Return the (X, Y) coordinate for the center point of the cell that contains the specified text.  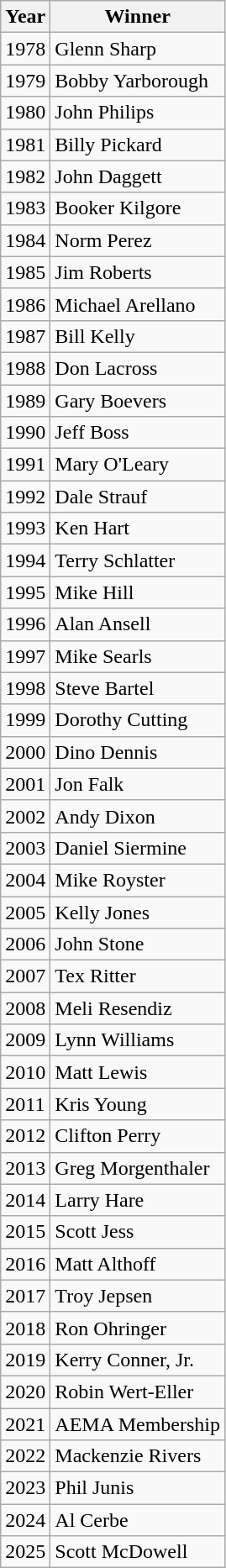
2008 (25, 1008)
Kerry Conner, Jr. (138, 1360)
Lynn Williams (138, 1040)
Alan Ansell (138, 624)
1996 (25, 624)
Kelly Jones (138, 912)
2023 (25, 1488)
2024 (25, 1520)
2014 (25, 1200)
Jeff Boss (138, 433)
Gary Boevers (138, 401)
1988 (25, 368)
1992 (25, 497)
Matt Lewis (138, 1072)
2021 (25, 1424)
1983 (25, 208)
Winner (138, 17)
2012 (25, 1136)
Daniel Siermine (138, 848)
1997 (25, 656)
2001 (25, 784)
Andy Dixon (138, 816)
1994 (25, 560)
Norm Perez (138, 240)
2013 (25, 1168)
Phil Junis (138, 1488)
AEMA Membership (138, 1424)
2017 (25, 1296)
1998 (25, 688)
Year (25, 17)
Tex Ritter (138, 976)
2025 (25, 1552)
2015 (25, 1232)
1978 (25, 49)
Ken Hart (138, 529)
1981 (25, 145)
Kris Young (138, 1104)
1984 (25, 240)
Mary O'Leary (138, 465)
1995 (25, 592)
Clifton Perry (138, 1136)
Scott Jess (138, 1232)
2004 (25, 880)
1985 (25, 272)
Bill Kelly (138, 336)
2002 (25, 816)
Al Cerbe (138, 1520)
2016 (25, 1264)
Mackenzie Rivers (138, 1456)
Troy Jepsen (138, 1296)
John Daggett (138, 176)
Billy Pickard (138, 145)
1990 (25, 433)
1987 (25, 336)
Dino Dennis (138, 752)
2006 (25, 944)
2005 (25, 912)
2020 (25, 1392)
Don Lacross (138, 368)
Booker Kilgore (138, 208)
1986 (25, 304)
Larry Hare (138, 1200)
Greg Morgenthaler (138, 1168)
Mike Hill (138, 592)
Scott McDowell (138, 1552)
Matt Althoff (138, 1264)
2011 (25, 1104)
Jon Falk (138, 784)
Meli Resendiz (138, 1008)
1991 (25, 465)
2007 (25, 976)
1993 (25, 529)
Terry Schlatter (138, 560)
1999 (25, 720)
Ron Ohringer (138, 1328)
2018 (25, 1328)
1989 (25, 401)
Robin Wert-Eller (138, 1392)
1979 (25, 81)
Bobby Yarborough (138, 81)
John Philips (138, 113)
2010 (25, 1072)
2009 (25, 1040)
Glenn Sharp (138, 49)
2003 (25, 848)
John Stone (138, 944)
Jim Roberts (138, 272)
Steve Bartel (138, 688)
1980 (25, 113)
2019 (25, 1360)
Michael Arellano (138, 304)
Dorothy Cutting (138, 720)
2000 (25, 752)
1982 (25, 176)
Mike Searls (138, 656)
2022 (25, 1456)
Dale Strauf (138, 497)
Mike Royster (138, 880)
